Determine the [X, Y] coordinate at the center of the cell enclosing the given text.  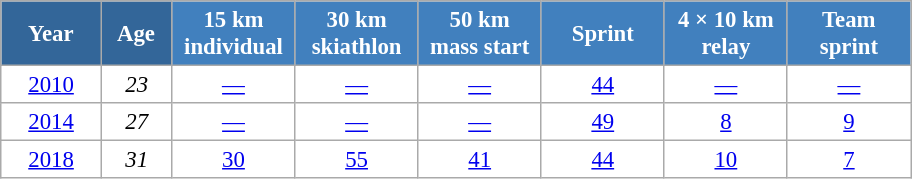
Year [52, 34]
50 km mass start [480, 34]
9 [848, 122]
27 [136, 122]
55 [356, 160]
4 × 10 km relay [726, 34]
15 km individual [234, 34]
30 km skiathlon [356, 34]
31 [136, 160]
41 [480, 160]
8 [726, 122]
Team sprint [848, 34]
Age [136, 34]
10 [726, 160]
2018 [52, 160]
23 [136, 85]
49 [602, 122]
30 [234, 160]
Sprint [602, 34]
2010 [52, 85]
2014 [52, 122]
7 [848, 160]
